From the cell containing the given text, extract its center point as (x, y) coordinate. 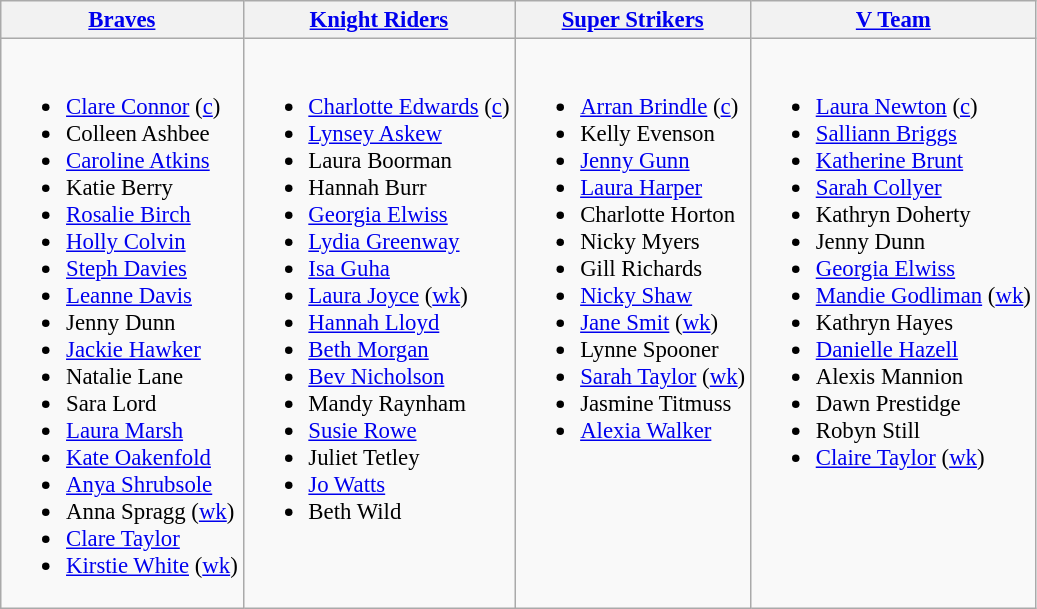
Braves (122, 20)
Super Strikers (633, 20)
Knight Riders (379, 20)
V Team (893, 20)
